From the cell containing the given text, extract its center point as (X, Y) coordinate. 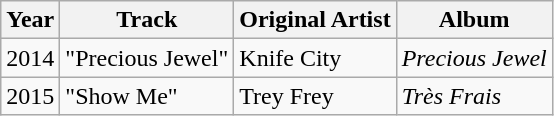
Knife City (315, 58)
Year (30, 20)
2014 (30, 58)
"Show Me" (147, 96)
2015 (30, 96)
Original Artist (315, 20)
Track (147, 20)
Trey Frey (315, 96)
Très Frais (474, 96)
Precious Jewel (474, 58)
Album (474, 20)
"Precious Jewel" (147, 58)
